Search for the cell housing the specified text and yield its [x, y] center coordinate. 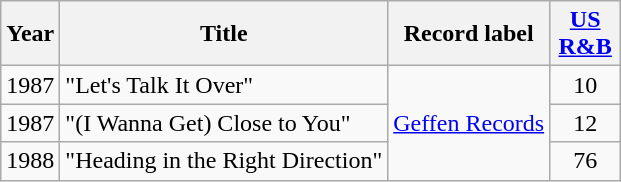
10 [586, 85]
Title [224, 34]
"(I Wanna Get) Close to You" [224, 123]
"Heading in the Right Direction" [224, 161]
1988 [30, 161]
"Let's Talk It Over" [224, 85]
Record label [469, 34]
US R&B [586, 34]
12 [586, 123]
76 [586, 161]
Year [30, 34]
Geffen Records [469, 123]
